Return [X, Y] of the center of cell containing provided text 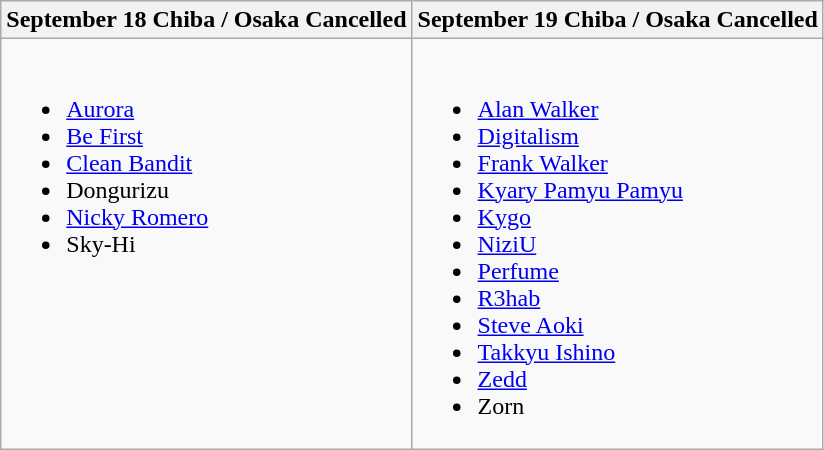
September 19 Chiba / Osaka Cancelled [618, 20]
Alan WalkerDigitalismFrank WalkerKyary Pamyu PamyuKygoNiziUPerfumeR3habSteve AokiTakkyu IshinoZeddZorn [618, 244]
September 18 Chiba / Osaka Cancelled [206, 20]
AuroraBe FirstClean BanditDongurizuNicky RomeroSky-Hi [206, 244]
